Search for the cell housing the specified text and yield its [X, Y] center coordinate. 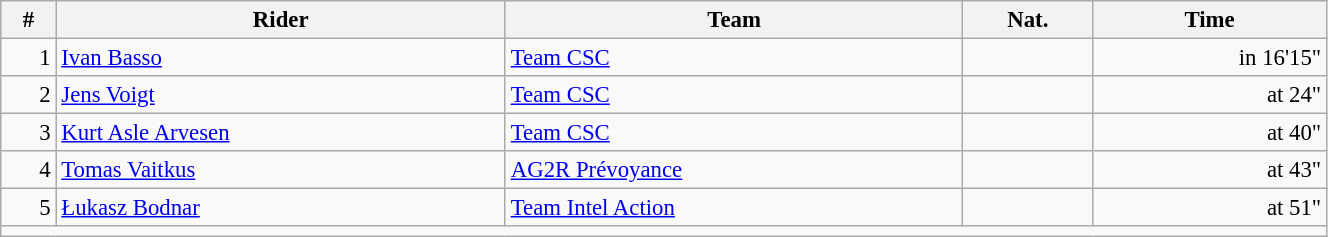
Ivan Basso [280, 58]
Kurt Asle Arvesen [280, 133]
3 [28, 133]
at 24" [1210, 95]
AG2R Prévoyance [734, 170]
Nat. [1028, 20]
5 [28, 208]
1 [28, 58]
4 [28, 170]
# [28, 20]
Team [734, 20]
Łukasz Bodnar [280, 208]
at 40" [1210, 133]
Rider [280, 20]
Time [1210, 20]
Tomas Vaitkus [280, 170]
at 43" [1210, 170]
Jens Voigt [280, 95]
at 51" [1210, 208]
in 16'15" [1210, 58]
2 [28, 95]
Team Intel Action [734, 208]
